Find where the given text appears and provide that cell's center as [X, Y] coordinate. 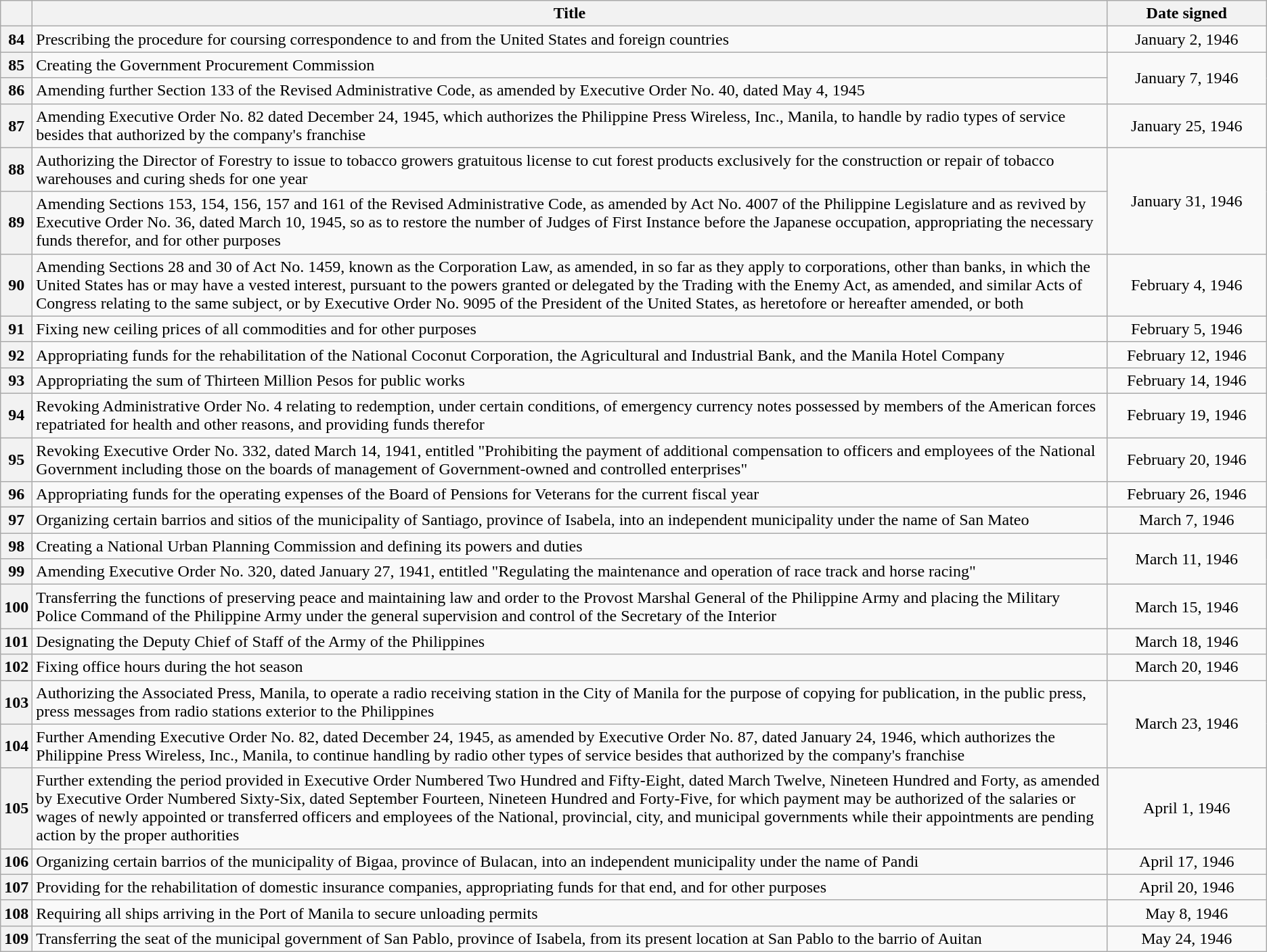
April 1, 1946 [1186, 808]
87 [16, 126]
February 12, 1946 [1186, 355]
February 26, 1946 [1186, 495]
Organizing certain barrios of the municipality of Bigaa, province of Bulacan, into an independent municipality under the name of Pandi [570, 861]
95 [16, 459]
Designating the Deputy Chief of Staff of the Army of the Philippines [570, 641]
109 [16, 938]
92 [16, 355]
89 [16, 223]
February 20, 1946 [1186, 459]
108 [16, 913]
102 [16, 667]
97 [16, 520]
85 [16, 65]
March 7, 1946 [1186, 520]
May 24, 1946 [1186, 938]
107 [16, 887]
February 5, 1946 [1186, 329]
84 [16, 39]
86 [16, 91]
104 [16, 746]
106 [16, 861]
January 25, 1946 [1186, 126]
Providing for the rehabilitation of domestic insurance companies, appropriating funds for that end, and for other purposes [570, 887]
Appropriating funds for the rehabilitation of the National Coconut Corporation, the Agricultural and Industrial Bank, and the Manila Hotel Company [570, 355]
January 2, 1946 [1186, 39]
103 [16, 702]
March 20, 1946 [1186, 667]
98 [16, 546]
January 7, 1946 [1186, 78]
Appropriating the sum of Thirteen Million Pesos for public works [570, 380]
Amending Executive Order No. 320, dated January 27, 1941, entitled "Regulating the maintenance and operation of race track and horse racing" [570, 572]
Appropriating funds for the operating expenses of the Board of Pensions for Veterans for the current fiscal year [570, 495]
100 [16, 606]
101 [16, 641]
Creating the Government Procurement Commission [570, 65]
Transferring the seat of the municipal government of San Pablo, province of Isabela, from its present location at San Pablo to the barrio of Auitan [570, 938]
90 [16, 285]
Requiring all ships arriving in the Port of Manila to secure unloading permits [570, 913]
Title [570, 14]
88 [16, 169]
March 15, 1946 [1186, 606]
April 17, 1946 [1186, 861]
93 [16, 380]
Fixing office hours during the hot season [570, 667]
91 [16, 329]
February 14, 1946 [1186, 380]
94 [16, 415]
Creating a National Urban Planning Commission and defining its powers and duties [570, 546]
March 23, 1946 [1186, 724]
Prescribing the procedure for coursing correspondence to and from the United States and foreign countries [570, 39]
105 [16, 808]
February 19, 1946 [1186, 415]
Amending further Section 133 of the Revised Administrative Code, as amended by Executive Order No. 40, dated May 4, 1945 [570, 91]
99 [16, 572]
February 4, 1946 [1186, 285]
March 11, 1946 [1186, 559]
96 [16, 495]
January 31, 1946 [1186, 200]
Fixing new ceiling prices of all commodities and for other purposes [570, 329]
Date signed [1186, 14]
April 20, 1946 [1186, 887]
May 8, 1946 [1186, 913]
March 18, 1946 [1186, 641]
